Detect which cell encompasses the target text, then output its [X, Y] center coordinate. 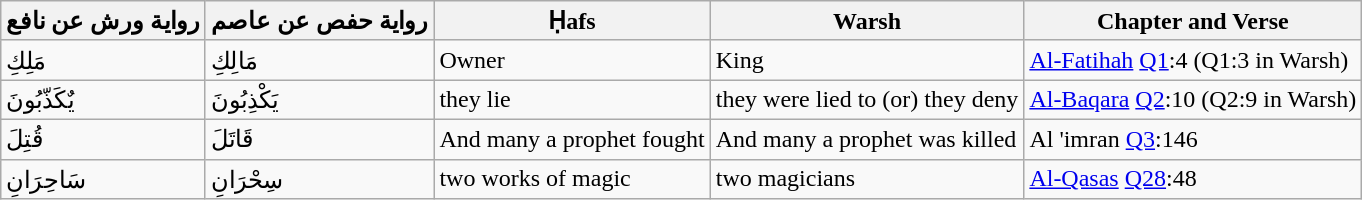
two magicians [867, 179]
Al-Qasas Q28:48 [1193, 179]
قَاتَلَ [320, 139]
Warsh [867, 21]
رواية حفص عن عاصم [320, 21]
two works of magic [572, 179]
يَكْذِبُونَ [320, 100]
قُتِلَ [104, 139]
مَلِكِ [104, 60]
they lie [572, 100]
يٌكَذّبُونَ [104, 100]
Al 'imran Q3:146 [1193, 139]
رواية ورش عن نافع [104, 21]
And many a prophet was killed [867, 139]
Al-Fatihah Q1:4 (Q1:3 in Warsh) [1193, 60]
they were lied to (or) they deny [867, 100]
And many a prophet fought [572, 139]
مَالِكِ [320, 60]
سِحْرَانِ [320, 179]
Al-Baqara Q2:10 (Q2:9 in Warsh) [1193, 100]
سَاحِرَانِ [104, 179]
Ḥafs [572, 21]
Chapter and Verse [1193, 21]
Owner [572, 60]
King [867, 60]
